From the cell containing the given text, extract its center point as [x, y] coordinate. 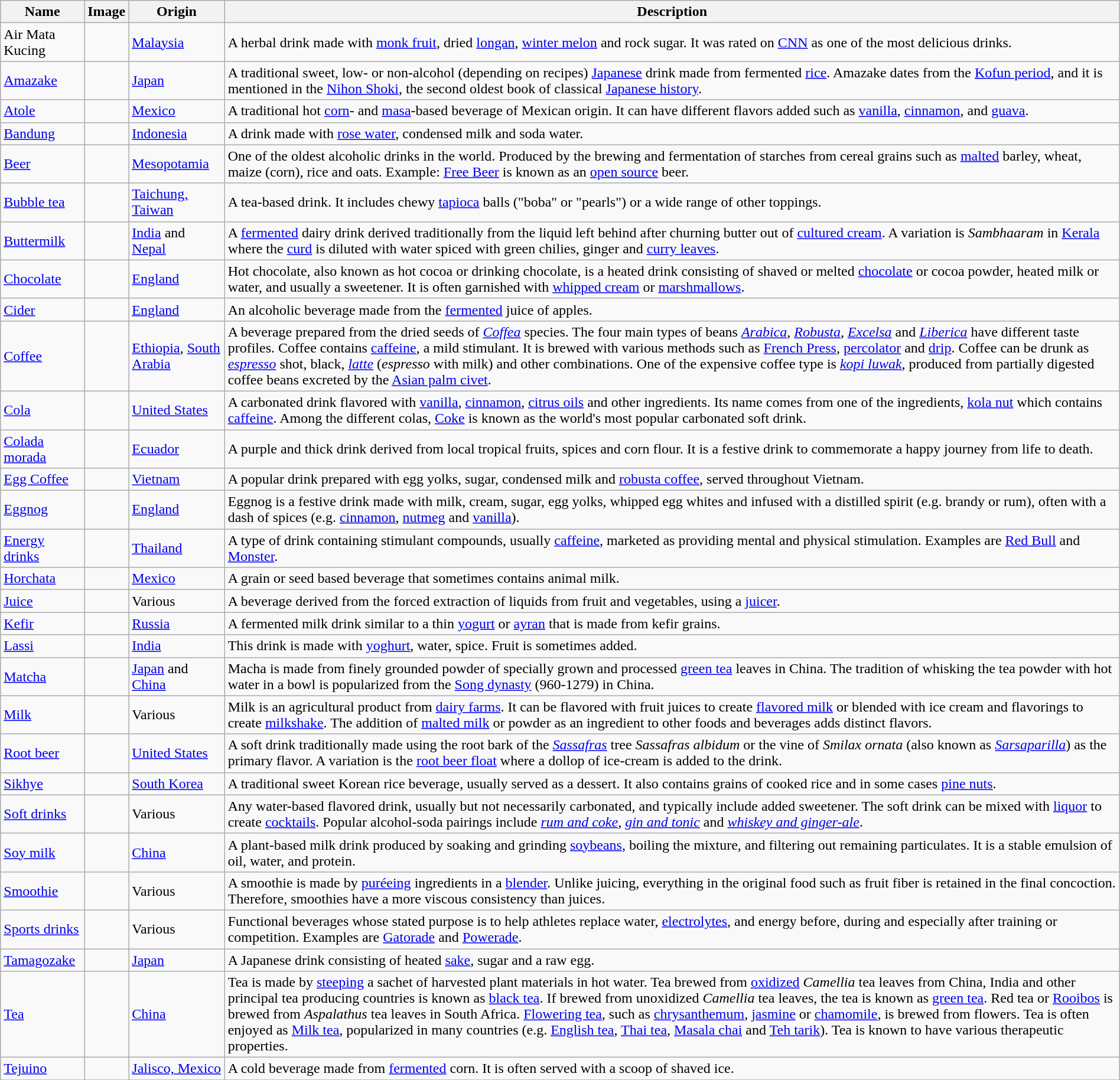
Energy drinks [43, 548]
Beer [43, 164]
South Korea [177, 784]
Colada morada [43, 449]
A grain or seed based beverage that sometimes contains animal milk. [672, 579]
Amazake [43, 80]
Horchata [43, 579]
Russia [177, 624]
Bubble tea [43, 202]
Buttermilk [43, 241]
Origin [177, 12]
Sikhye [43, 784]
Lassi [43, 646]
Juice [43, 601]
Name [43, 12]
A fermented milk drink similar to a thin yogurt or ayran that is made from kefir grains. [672, 624]
A traditional sweet Korean rice beverage, usually served as a dessert. It also contains grains of cooked rice and in some cases pine nuts. [672, 784]
Indonesia [177, 133]
Soft drinks [43, 814]
Jalisco, Mexico [177, 1069]
Tamagozake [43, 960]
Image [106, 12]
Coffee [43, 355]
Mesopotamia [177, 164]
Soy milk [43, 853]
Smoothie [43, 890]
India [177, 646]
Air Mata Kucing [43, 43]
Atole [43, 111]
A traditional hot corn- and masa-based beverage of Mexican origin. It can have different flavors added such as vanilla, cinnamon, and guava. [672, 111]
Vietnam [177, 479]
Chocolate [43, 279]
Kefir [43, 624]
A drink made with rose water, condensed milk and soda water. [672, 133]
A Japanese drink consisting of heated sake, sugar and a raw egg. [672, 960]
Cola [43, 410]
Matcha [43, 677]
Egg Coffee [43, 479]
Bandung [43, 133]
Ecuador [177, 449]
A tea-based drink. It includes chewy tapioca balls ("boba" or "pearls") or a wide range of other toppings. [672, 202]
Taichung, Taiwan [177, 202]
A cold beverage made from fermented corn. It is often served with a scoop of shaved ice. [672, 1069]
An alcoholic beverage made from the fermented juice of apples. [672, 309]
Sports drinks [43, 929]
Tejuino [43, 1069]
A beverage derived from the forced extraction of liquids from fruit and vegetables, using a juicer. [672, 601]
Root beer [43, 753]
Malaysia [177, 43]
Cider [43, 309]
This drink is made with yoghurt, water, spice. Fruit is sometimes added. [672, 646]
Japan and China [177, 677]
Ethiopia, South Arabia [177, 355]
Eggnog [43, 510]
Milk [43, 714]
A herbal drink made with monk fruit, dried longan, winter melon and rock sugar. It was rated on CNN as one of the most delicious drinks. [672, 43]
India and Nepal [177, 241]
A popular drink prepared with egg yolks, sugar, condensed milk and robusta coffee, served throughout Vietnam. [672, 479]
Thailand [177, 548]
Description [672, 12]
Tea [43, 1014]
